Detect which cell encompasses the target text, then output its (X, Y) center coordinate. 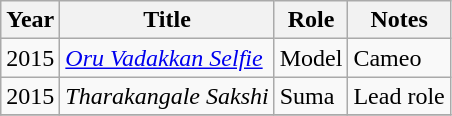
Model (311, 58)
Notes (399, 20)
Title (167, 20)
Role (311, 20)
Year (30, 20)
Suma (311, 96)
Lead role (399, 96)
Cameo (399, 58)
Oru Vadakkan Selfie (167, 58)
Tharakangale Sakshi (167, 96)
